Scan for the cell matching the given text and deliver its (x, y) coordinate at center. 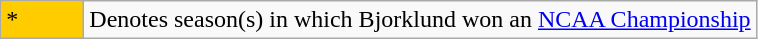
Denotes season(s) in which Bjorklund won an NCAA Championship (420, 20)
* (42, 20)
